Locate the cell with the specified text and output its (x, y) center coordinate. 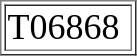
T06868 (68, 27)
